Identify which cell holds the provided text, then report its (X, Y) central coordinate. 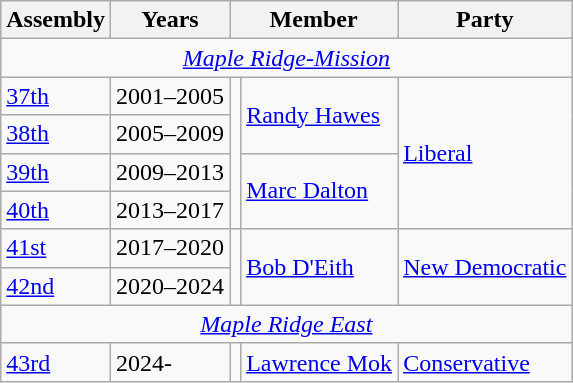
2001–2005 (170, 96)
2013–2017 (170, 210)
Years (170, 20)
Randy Hawes (320, 115)
39th (56, 172)
Bob D'Eith (320, 267)
41st (56, 248)
2009–2013 (170, 172)
2017–2020 (170, 248)
Assembly (56, 20)
Lawrence Mok (320, 362)
Conservative (485, 362)
40th (56, 210)
New Democratic (485, 267)
Maple Ridge-Mission (286, 58)
Marc Dalton (320, 191)
42nd (56, 286)
Liberal (485, 153)
37th (56, 96)
2020–2024 (170, 286)
43rd (56, 362)
2024- (170, 362)
Member (314, 20)
Party (485, 20)
Maple Ridge East (286, 324)
2005–2009 (170, 134)
38th (56, 134)
